Return the [x, y] coordinate for the center point of the cell that contains the specified text.  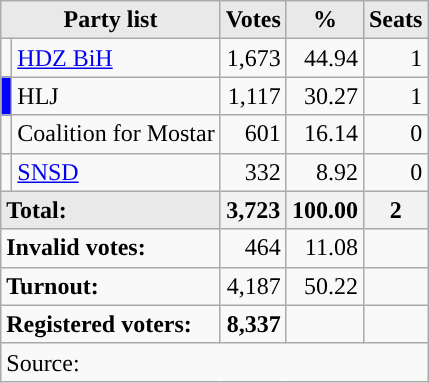
Total: [110, 210]
16.14 [324, 134]
601 [253, 134]
8.92 [324, 172]
100.00 [324, 210]
30.27 [324, 96]
Votes [253, 20]
50.22 [324, 286]
4,187 [253, 286]
HDZ BiH [116, 58]
SNSD [116, 172]
Coalition for Mostar [116, 134]
3,723 [253, 210]
464 [253, 248]
332 [253, 172]
Registered voters: [110, 324]
2 [395, 210]
Invalid votes: [110, 248]
1,673 [253, 58]
Party list [110, 20]
8,337 [253, 324]
% [324, 20]
Turnout: [110, 286]
44.94 [324, 58]
1,117 [253, 96]
Seats [395, 20]
Source: [214, 362]
11.08 [324, 248]
HLJ [116, 96]
